Provide the [x, y] coordinate of the cell's center where the given text is located.  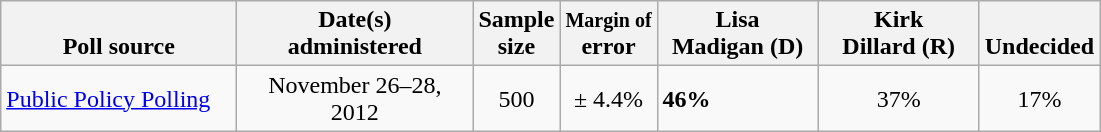
46% [738, 98]
KirkDillard (R) [898, 34]
17% [1039, 98]
Poll source [119, 34]
Margin oferror [608, 34]
Undecided [1039, 34]
37% [898, 98]
± 4.4% [608, 98]
November 26–28, 2012 [355, 98]
Public Policy Polling [119, 98]
Samplesize [516, 34]
LisaMadigan (D) [738, 34]
Date(s)administered [355, 34]
500 [516, 98]
